Return (X, Y) of the center of cell containing provided text 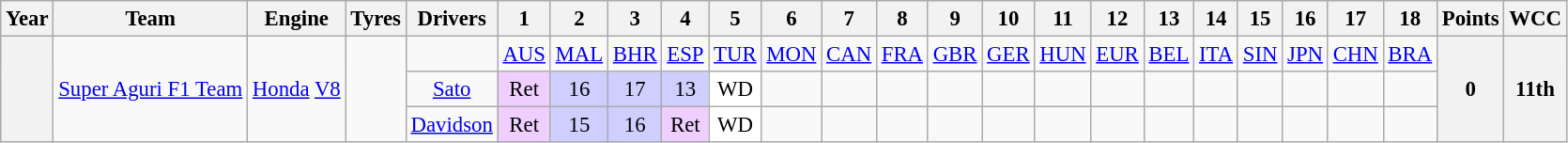
10 (1008, 19)
Engine (297, 19)
9 (954, 19)
MAL (578, 55)
FRA (901, 55)
1 (524, 19)
5 (735, 19)
Tyres (376, 19)
Davidson (452, 125)
SIN (1260, 55)
3 (635, 19)
Sato (452, 89)
BRA (1410, 55)
14 (1217, 19)
GER (1008, 55)
HUN (1063, 55)
Team (150, 19)
Year (27, 19)
JPN (1305, 55)
12 (1117, 19)
BEL (1169, 55)
CHN (1356, 55)
0 (1470, 90)
11th (1535, 90)
WCC (1535, 19)
4 (685, 19)
11 (1063, 19)
CAN (849, 55)
2 (578, 19)
8 (901, 19)
ITA (1217, 55)
MON (792, 55)
6 (792, 19)
GBR (954, 55)
EUR (1117, 55)
TUR (735, 55)
AUS (524, 55)
Drivers (452, 19)
7 (849, 19)
Points (1470, 19)
Honda V8 (297, 90)
Super Aguri F1 Team (150, 90)
18 (1410, 19)
BHR (635, 55)
ESP (685, 55)
